Find where the given text appears and provide that cell's center as (x, y) coordinate. 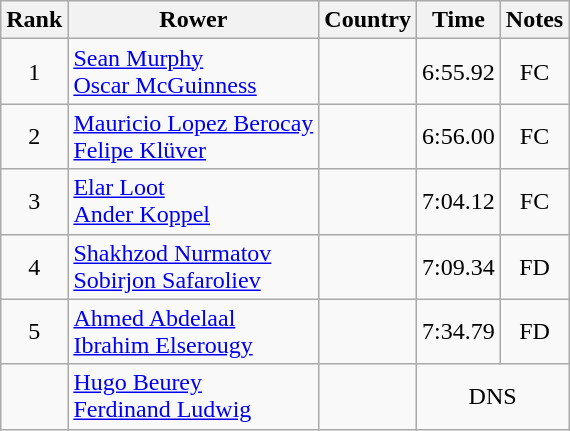
6:55.92 (459, 72)
Country (368, 20)
DNS (493, 396)
Mauricio Lopez BerocayFelipe Klüver (194, 136)
Hugo BeureyFerdinand Ludwig (194, 396)
7:04.12 (459, 202)
4 (34, 266)
1 (34, 72)
Ahmed AbdelaalIbrahim Elserougy (194, 332)
Time (459, 20)
7:09.34 (459, 266)
Shakhzod NurmatovSobirjon Safaroliev (194, 266)
5 (34, 332)
Rank (34, 20)
Rower (194, 20)
2 (34, 136)
Elar LootAnder Koppel (194, 202)
3 (34, 202)
6:56.00 (459, 136)
Sean MurphyOscar McGuinness (194, 72)
7:34.79 (459, 332)
Notes (534, 20)
